Pinpoint the cell where the given text exists, returning its [X, Y] midpoint coordinate. 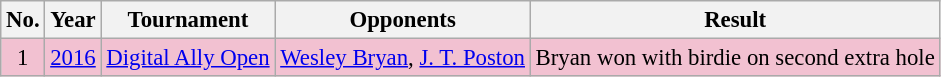
Opponents [402, 20]
1 [23, 58]
No. [23, 20]
2016 [73, 58]
Wesley Bryan, J. T. Poston [402, 58]
Result [735, 20]
Digital Ally Open [188, 58]
Bryan won with birdie on second extra hole [735, 58]
Tournament [188, 20]
Year [73, 20]
